Extract the [X, Y] coordinate from the center of the cell holding the provided text.  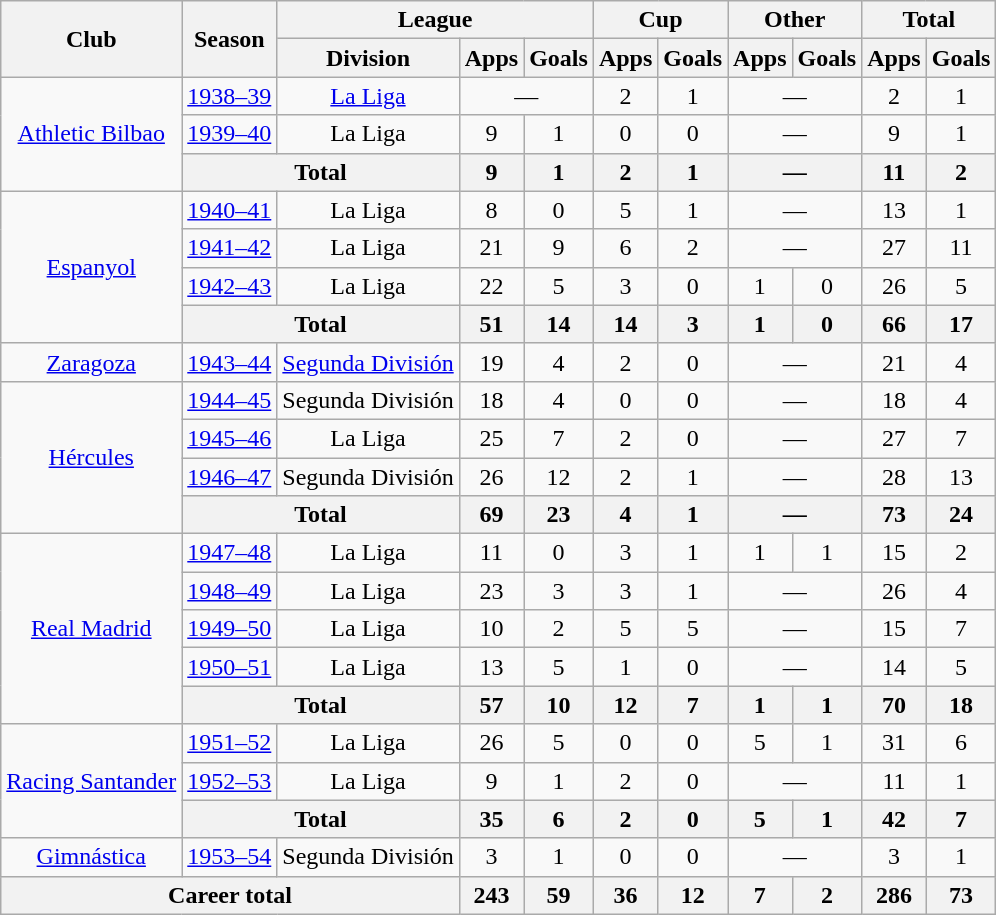
1943–44 [230, 362]
1944–45 [230, 400]
1949–50 [230, 629]
Gimnástica [92, 857]
70 [894, 705]
Career total [230, 895]
Hércules [92, 457]
1951–52 [230, 743]
1946–47 [230, 477]
1945–46 [230, 438]
1942–43 [230, 286]
League [436, 20]
66 [894, 324]
1939–40 [230, 134]
28 [894, 477]
69 [491, 515]
1948–49 [230, 591]
Season [230, 39]
1947–48 [230, 553]
1953–54 [230, 857]
22 [491, 286]
42 [894, 819]
59 [559, 895]
Real Madrid [92, 629]
35 [491, 819]
286 [894, 895]
243 [491, 895]
Athletic Bilbao [92, 134]
Zaragoza [92, 362]
Other [795, 20]
1938–39 [230, 96]
Racing Santander [92, 781]
8 [491, 210]
31 [894, 743]
17 [961, 324]
1940–41 [230, 210]
51 [491, 324]
57 [491, 705]
Espanyol [92, 267]
24 [961, 515]
25 [491, 438]
1952–53 [230, 781]
Division [368, 58]
36 [625, 895]
Cup [660, 20]
Club [92, 39]
1941–42 [230, 248]
1950–51 [230, 667]
19 [491, 362]
